Output the (x, y) coordinate of the center of the cell containing the given text.  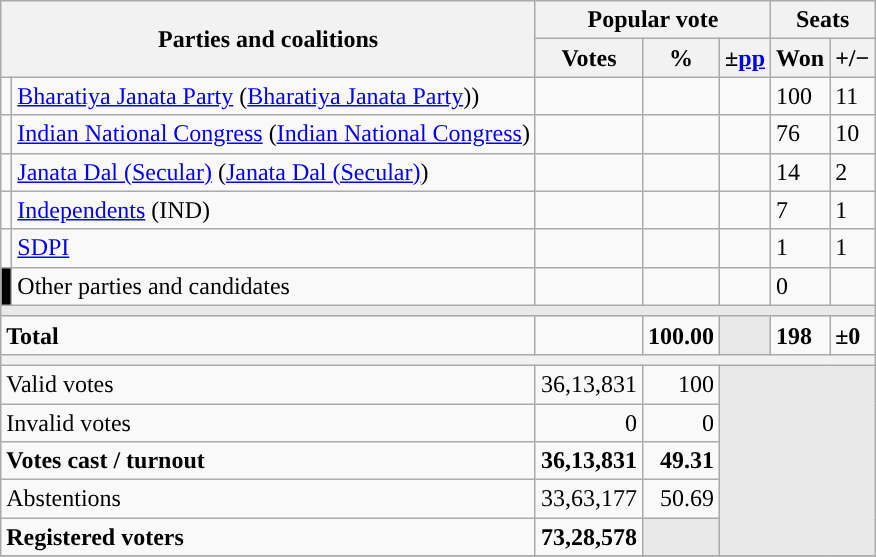
Indian National Congress (Indian National Congress) (274, 134)
198 (800, 335)
Votes cast / turnout (268, 461)
% (682, 58)
Total (268, 335)
14 (800, 172)
±pp (746, 58)
33,63,177 (588, 499)
+/− (852, 58)
11 (852, 96)
Votes (588, 58)
Popular vote (652, 20)
100.00 (682, 335)
7 (800, 210)
50.69 (682, 499)
Bharatiya Janata Party (Bharatiya Janata Party)) (274, 96)
Independents (IND) (274, 210)
49.31 (682, 461)
76 (800, 134)
SDPI (274, 248)
Valid votes (268, 384)
±0 (852, 335)
Invalid votes (268, 423)
73,28,578 (588, 537)
Janata Dal (Secular) (Janata Dal (Secular)) (274, 172)
Seats (823, 20)
Won (800, 58)
Other parties and candidates (274, 286)
Registered voters (268, 537)
2 (852, 172)
Parties and coalitions (268, 39)
Abstentions (268, 499)
10 (852, 134)
